Return the (X, Y) coordinate for the center point of the cell that contains the specified text.  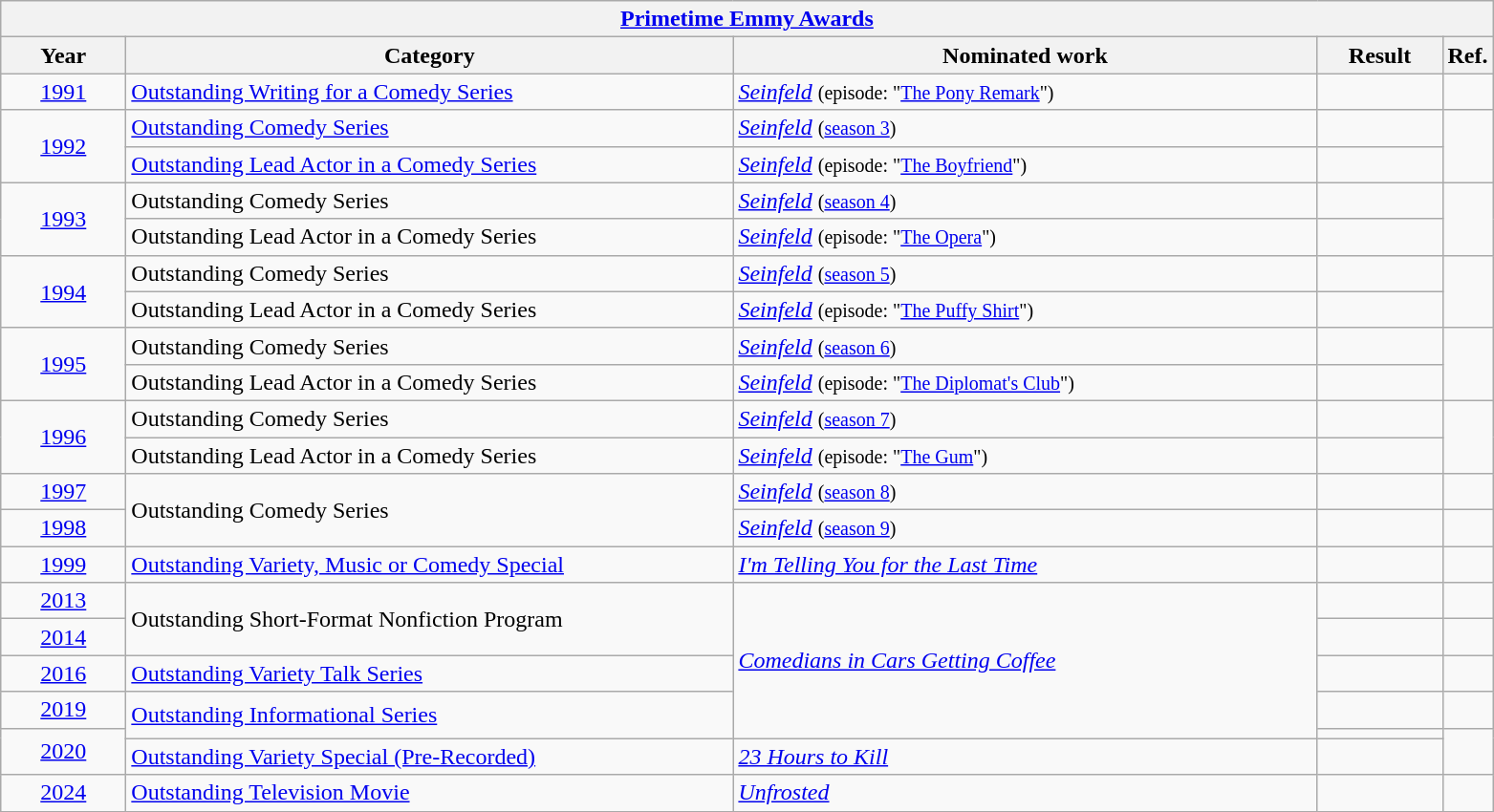
Seinfeld (episode: "The Gum") (1025, 456)
2016 (63, 673)
2020 (63, 751)
1996 (63, 437)
Outstanding Television Movie (430, 793)
1991 (63, 92)
Primetime Emmy Awards (747, 19)
2019 (63, 710)
Outstanding Variety Talk Series (430, 673)
Seinfeld (season 9) (1025, 528)
Result (1380, 55)
Seinfeld (episode: "The Puffy Shirt") (1025, 310)
Category (430, 55)
Seinfeld (episode: "The Pony Remark") (1025, 92)
1993 (63, 219)
Seinfeld (season 3) (1025, 128)
Outstanding Short-Format Nonfiction Program (430, 619)
2014 (63, 637)
1998 (63, 528)
I'm Telling You for the Last Time (1025, 565)
Ref. (1468, 55)
Seinfeld (episode: "The Diplomat's Club") (1025, 382)
Nominated work (1025, 55)
23 Hours to Kill (1025, 757)
Outstanding Variety, Music or Comedy Special (430, 565)
Unfrosted (1025, 793)
Seinfeld (season 6) (1025, 346)
Year (63, 55)
Comedians in Cars Getting Coffee (1025, 661)
1997 (63, 492)
Seinfeld (episode: "The Opera") (1025, 237)
Seinfeld (season 5) (1025, 273)
2013 (63, 601)
Seinfeld (season 4) (1025, 201)
Outstanding Informational Series (430, 715)
Outstanding Variety Special (Pre-Recorded) (430, 757)
2024 (63, 793)
1992 (63, 146)
Outstanding Writing for a Comedy Series (430, 92)
1999 (63, 565)
Seinfeld (season 8) (1025, 492)
1995 (63, 364)
Seinfeld (season 7) (1025, 418)
1994 (63, 291)
Seinfeld (episode: "The Boyfriend") (1025, 164)
